Provide the (X, Y) coordinate of the cell's center where the given text is located.  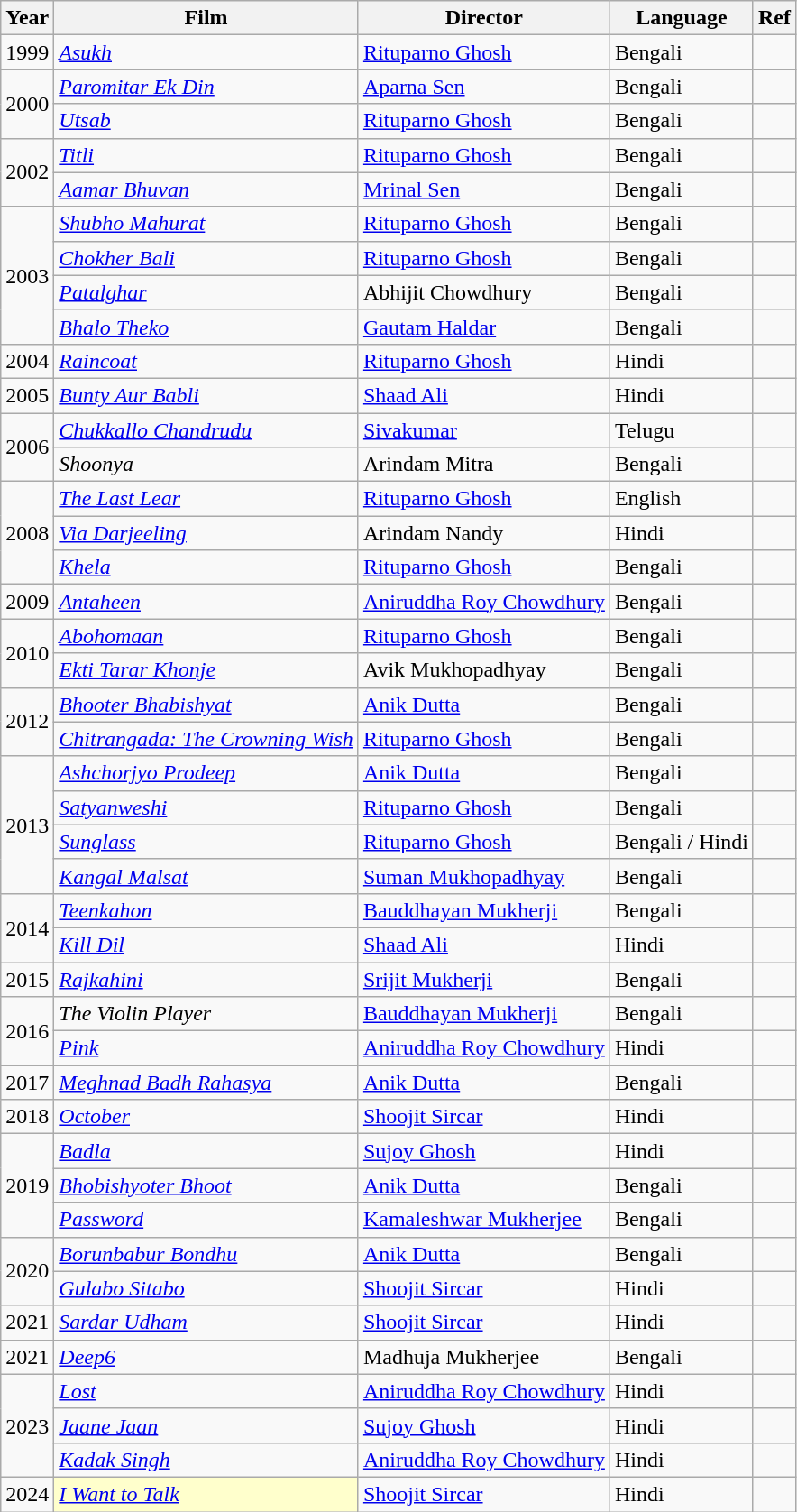
Ashchorjyo Prodeep (206, 773)
Kangal Malsat (206, 876)
Language (682, 18)
2013 (27, 825)
I Want to Talk (206, 1494)
Chitrangada: The Crowning Wish (206, 739)
Arindam Mitra (483, 465)
Kill Dil (206, 945)
2023 (27, 1425)
2009 (27, 602)
Antaheen (206, 602)
Sardar Udham (206, 1323)
Via Darjeeling (206, 533)
Abhijit Chowdhury (483, 292)
Chukkallo Chandrudu (206, 430)
Sivakumar (483, 430)
Ekti Tarar Khonje (206, 670)
Film (206, 18)
Ref (774, 18)
Madhuja Mukherjee (483, 1357)
Bengali / Hindi (682, 842)
Arindam Nandy (483, 533)
2002 (27, 172)
Suman Mukhopadhyay (483, 876)
Telugu (682, 430)
Password (206, 1220)
Badla (206, 1151)
Gulabo Sitabo (206, 1288)
2016 (27, 1031)
Jaane Jaan (206, 1425)
2006 (27, 447)
2019 (27, 1185)
Teenkahon (206, 910)
The Violin Player (206, 1014)
Khela (206, 567)
Director (483, 18)
Raincoat (206, 361)
Kamaleshwar Mukherjee (483, 1220)
2010 (27, 653)
2020 (27, 1271)
Bunty Aur Babli (206, 395)
2018 (27, 1117)
Satyanweshi (206, 807)
Mrinal Sen (483, 189)
Abohomaan (206, 636)
Shubho Mahurat (206, 224)
Sunglass (206, 842)
Kadak Singh (206, 1460)
2003 (27, 275)
Aparna Sen (483, 87)
Srijit Mukherji (483, 979)
2015 (27, 979)
Shoonya (206, 465)
Chokher Bali (206, 258)
2014 (27, 927)
Bhobishyoter Bhoot (206, 1185)
Rajkahini (206, 979)
2017 (27, 1083)
2024 (27, 1494)
2004 (27, 361)
Paromitar Ek Din (206, 87)
Borunbabur Bondhu (206, 1254)
2012 (27, 722)
Pink (206, 1048)
Deep6 (206, 1357)
2005 (27, 395)
Meghnad Badh Rahasya (206, 1083)
Gautam Haldar (483, 327)
Titli (206, 155)
Year (27, 18)
Patalghar (206, 292)
Bhalo Theko (206, 327)
Avik Mukhopadhyay (483, 670)
Aamar Bhuvan (206, 189)
English (682, 499)
2000 (27, 104)
Lost (206, 1391)
The Last Lear (206, 499)
Bhooter Bhabishyat (206, 705)
Utsab (206, 121)
Asukh (206, 52)
October (206, 1117)
2008 (27, 533)
1999 (27, 52)
